Find where the given text appears and provide that cell's center as (X, Y) coordinate. 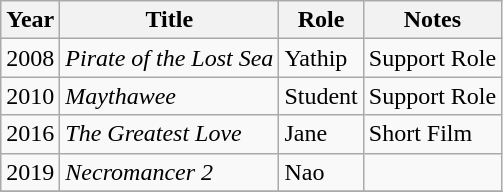
Pirate of the Lost Sea (170, 58)
Notes (432, 20)
Nao (321, 172)
2008 (30, 58)
Maythawee (170, 96)
Role (321, 20)
Necromancer 2 (170, 172)
Short Film (432, 134)
Student (321, 96)
The Greatest Love (170, 134)
Yathip (321, 58)
2010 (30, 96)
Title (170, 20)
2016 (30, 134)
Year (30, 20)
Jane (321, 134)
2019 (30, 172)
